Pinpoint the cell where the given text exists, returning its (X, Y) midpoint coordinate. 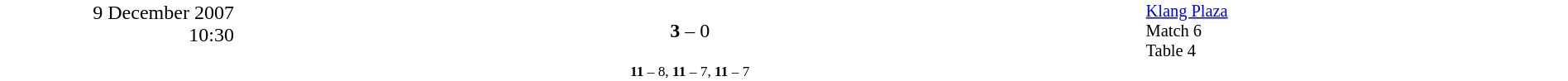
11 – 8, 11 – 7, 11 – 7 (690, 71)
Klang PlazaMatch 6Table 4 (1356, 31)
9 December 200710:30 (117, 40)
3 – 0 (690, 31)
